For the text-containing cell, return its midpoint in (X, Y) coordinate format. 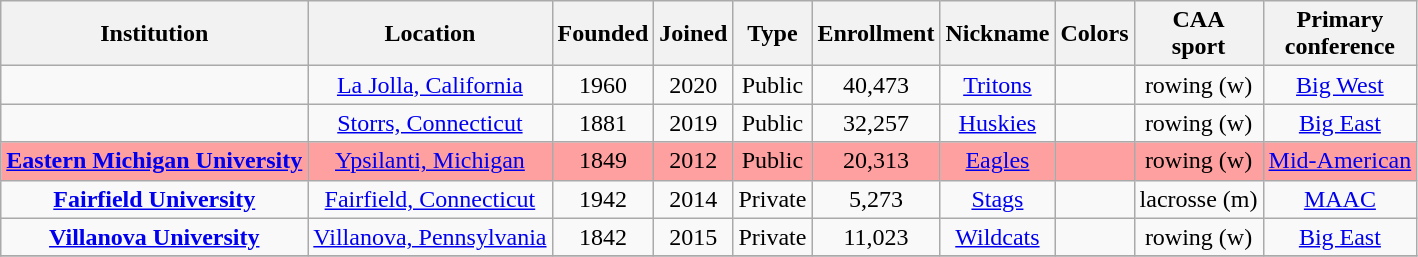
Eastern Michigan University (154, 161)
Ypsilanti, Michigan (430, 161)
1842 (603, 237)
Eagles (998, 161)
2019 (694, 123)
MAAC (1340, 199)
Huskies (998, 123)
Storrs, Connecticut (430, 123)
Enrollment (876, 34)
32,257 (876, 123)
Institution (154, 34)
Location (430, 34)
Big West (1340, 85)
Founded (603, 34)
Joined (694, 34)
2020 (694, 85)
5,273 (876, 199)
Stags (998, 199)
Fairfield University (154, 199)
1849 (603, 161)
Wildcats (998, 237)
2014 (694, 199)
Fairfield, Connecticut (430, 199)
Colors (1094, 34)
Tritons (998, 85)
Primaryconference (1340, 34)
20,313 (876, 161)
11,023 (876, 237)
1881 (603, 123)
Villanova, Pennsylvania (430, 237)
1960 (603, 85)
2015 (694, 237)
Villanova University (154, 237)
Mid-American (1340, 161)
2012 (694, 161)
1942 (603, 199)
Type (772, 34)
Nickname (998, 34)
La Jolla, California (430, 85)
CAAsport (1198, 34)
lacrosse (m) (1198, 199)
40,473 (876, 85)
